Detect which cell encompasses the target text, then output its [X, Y] center coordinate. 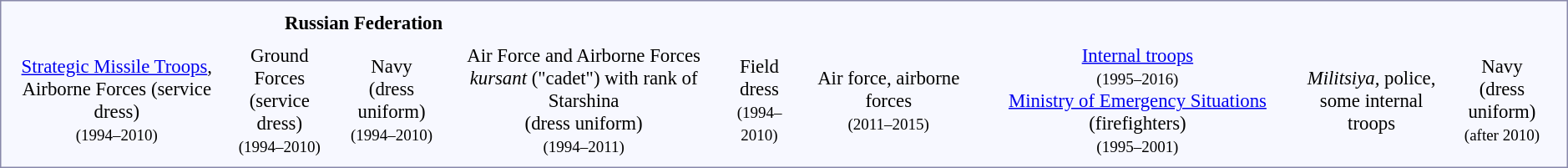
Navy(dress uniform)(1994–2010) [392, 100]
Navy(dress uniform)(after 2010) [1502, 100]
Militsiya, police,some internal troops [1371, 100]
Field dress(1994–2010) [760, 100]
Internal troops(1995–2016)Ministry of Emergency Situations (firefighters)(1995–2001) [1138, 100]
Ground Forces(service dress)(1994–2010) [280, 100]
Strategic Missile Troops,Airborne Forces (service dress)(1994–2010) [117, 100]
Russian Federation [364, 23]
Air Force and Airborne Forceskursant ("cadet") with rank of Starshina(dress uniform)(1994–2011) [584, 100]
Air force, airborne forces(2011–2015) [888, 100]
